From the cell containing the given text, extract its center point as [x, y] coordinate. 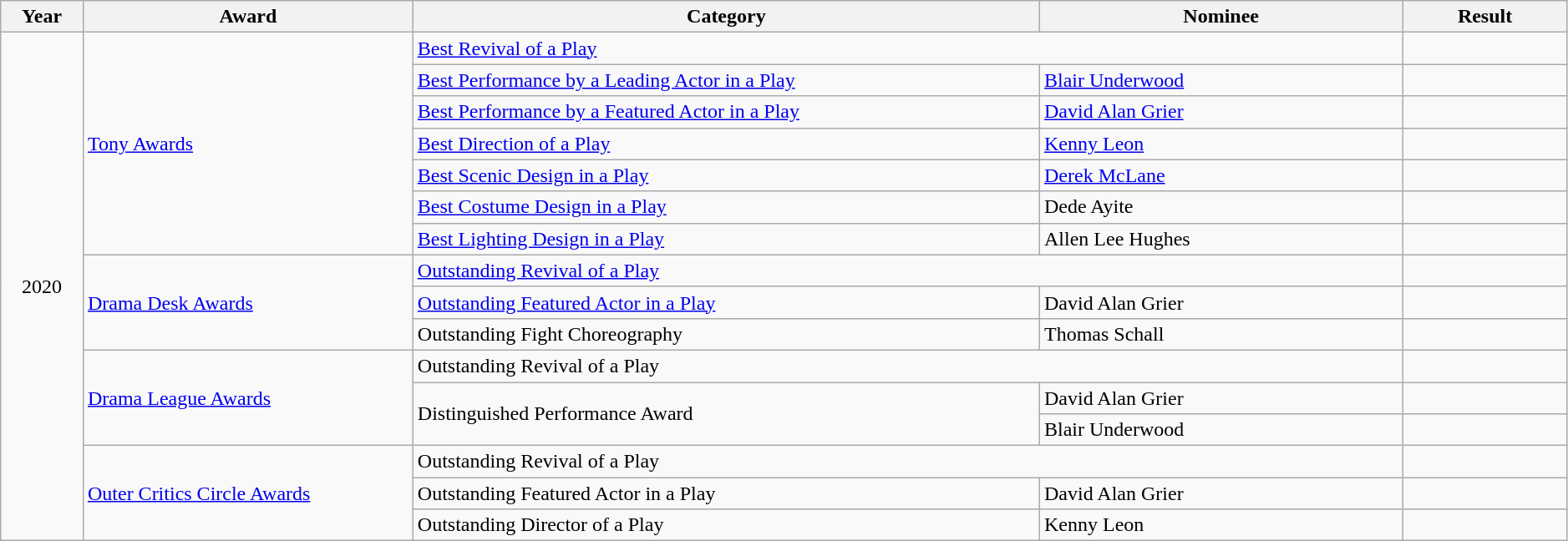
Nominee [1220, 17]
Outstanding Director of a Play [726, 525]
Thomas Schall [1220, 334]
Best Lighting Design in a Play [726, 239]
Best Revival of a Play [907, 48]
Best Performance by a Featured Actor in a Play [726, 112]
Tony Awards [247, 144]
Best Scenic Design in a Play [726, 175]
Best Costume Design in a Play [726, 207]
Best Performance by a Leading Actor in a Play [726, 80]
Best Direction of a Play [726, 144]
Outer Critics Circle Awards [247, 493]
Drama Desk Awards [247, 302]
Allen Lee Hughes [1220, 239]
Dede Ayite [1220, 207]
Award [247, 17]
Drama League Awards [247, 397]
Result [1485, 17]
Outstanding Fight Choreography [726, 334]
Year [42, 17]
Derek McLane [1220, 175]
Distinguished Performance Award [726, 414]
Category [726, 17]
2020 [42, 287]
